Find where the given text appears and provide that cell's center as (X, Y) coordinate. 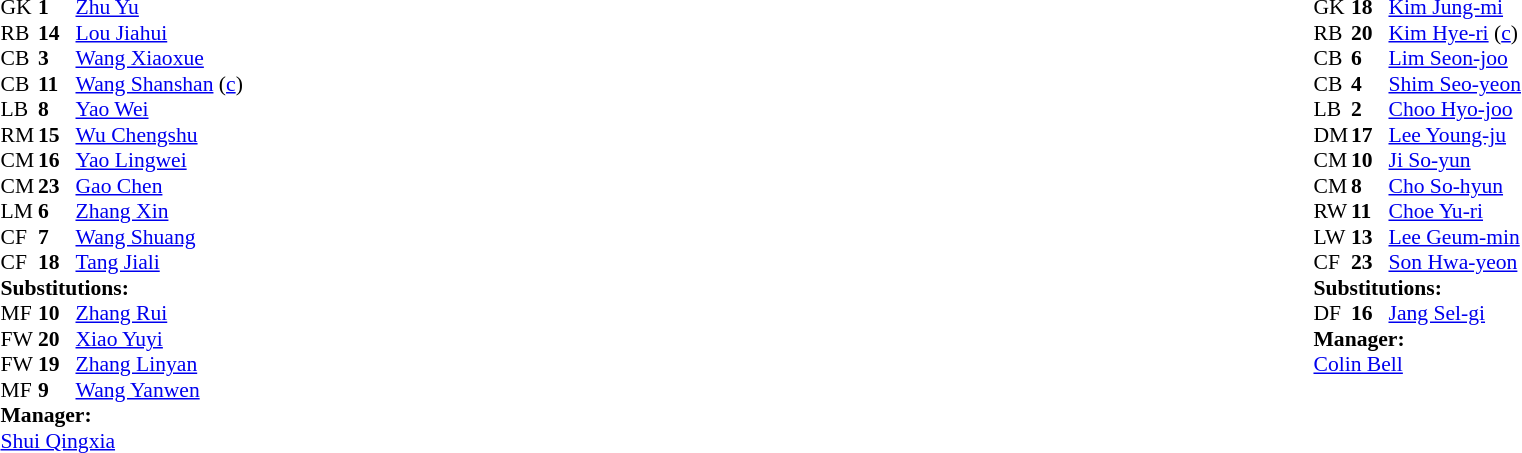
19 (57, 365)
Zhang Rui (160, 313)
3 (57, 59)
Xiao Yuyi (160, 339)
18 (57, 263)
DM (1332, 135)
Shim Seo-yeon (1454, 84)
LM (19, 211)
Yao Lingwei (160, 161)
14 (57, 33)
Lee Young-ju (1454, 135)
Colin Bell (1417, 365)
Wang Shuang (160, 237)
2 (1370, 109)
Cho So-hyun (1454, 186)
13 (1370, 237)
Jang Sel-gi (1454, 313)
7 (57, 237)
Wang Xiaoxue (160, 59)
9 (57, 390)
Choo Hyo-joo (1454, 109)
Ji So-yun (1454, 161)
Choe Yu-ri (1454, 211)
Zhang Linyan (160, 365)
LW (1332, 237)
Wang Shanshan (c) (160, 84)
Tang Jiali (160, 263)
Lou Jiahui (160, 33)
Gao Chen (160, 186)
Son Hwa-yeon (1454, 263)
4 (1370, 84)
Zhang Xin (160, 211)
RM (19, 135)
Lee Geum-min (1454, 237)
Wu Chengshu (160, 135)
DF (1332, 313)
Yao Wei (160, 109)
15 (57, 135)
Wang Yanwen (160, 390)
Lim Seon-joo (1454, 59)
17 (1370, 135)
RW (1332, 211)
Kim Hye-ri (c) (1454, 33)
